Scan for the cell matching the given text and deliver its (x, y) coordinate at center. 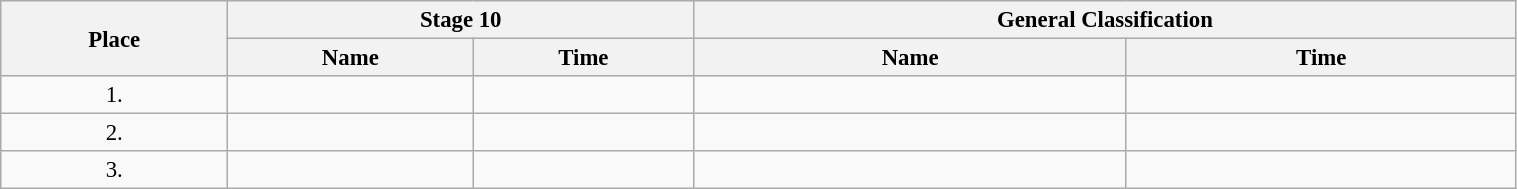
General Classification (1105, 20)
2. (114, 133)
1. (114, 95)
Place (114, 38)
Stage 10 (461, 20)
3. (114, 170)
